Extract the (x, y) coordinate from the center of the cell holding the provided text.  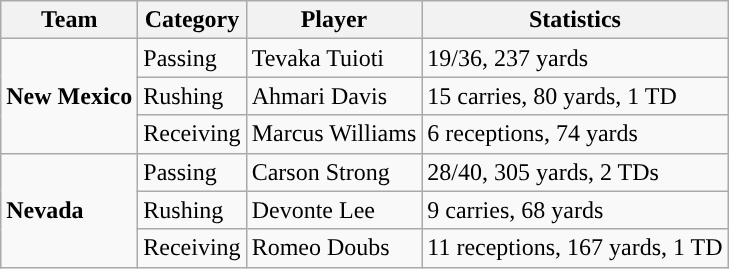
9 carries, 68 yards (575, 210)
11 receptions, 167 yards, 1 TD (575, 248)
Category (192, 20)
Player (334, 20)
Ahmari Davis (334, 96)
Tevaka Tuioti (334, 58)
Nevada (70, 210)
Romeo Doubs (334, 248)
Statistics (575, 20)
28/40, 305 yards, 2 TDs (575, 172)
Devonte Lee (334, 210)
15 carries, 80 yards, 1 TD (575, 96)
Carson Strong (334, 172)
Marcus Williams (334, 134)
New Mexico (70, 96)
19/36, 237 yards (575, 58)
6 receptions, 74 yards (575, 134)
Team (70, 20)
